Detect which cell encompasses the target text, then output its [X, Y] center coordinate. 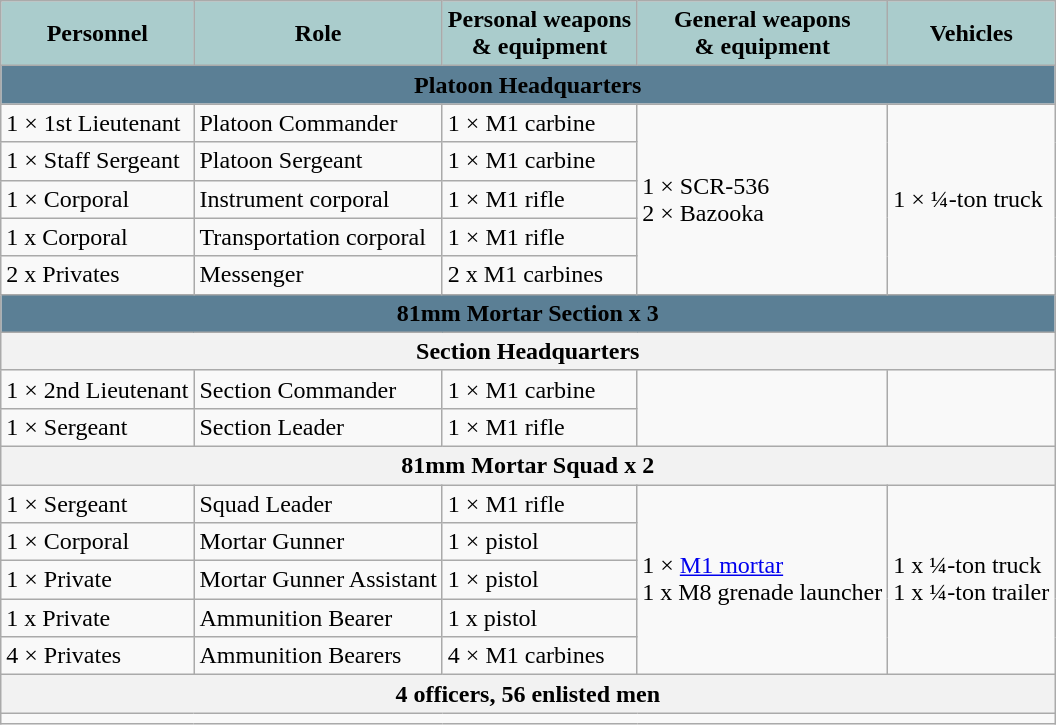
1 x ¼-ton truck1 x ¼-ton trailer [972, 579]
1 × Private [98, 580]
Messenger [318, 275]
Platoon Commander [318, 123]
1 × 2nd Lieutenant [98, 389]
Mortar Gunner Assistant [318, 580]
1 × M1 mortar1 x M8 grenade launcher [762, 579]
Vehicles [972, 34]
Squad Leader [318, 503]
81mm Mortar Section x 3 [528, 313]
Personnel [98, 34]
2 x Privates [98, 275]
Mortar Gunner [318, 542]
Transportation corporal [318, 237]
Section Commander [318, 389]
1 × Staff Sergeant [98, 161]
Role [318, 34]
4 × M1 carbines [539, 656]
Platoon Sergeant [318, 161]
Platoon Headquarters [528, 85]
1 × 1st Lieutenant [98, 123]
1 x Private [98, 618]
81mm Mortar Squad x 2 [528, 465]
1 x pistol [539, 618]
1 × ¼-ton truck [972, 199]
Ammunition Bearers [318, 656]
Ammunition Bearer [318, 618]
Instrument corporal [318, 199]
Section Leader [318, 427]
1 × SCR-5362 × Bazooka [762, 199]
1 x Corporal [98, 237]
Section Headquarters [528, 351]
4 × Privates [98, 656]
General weapons& equipment [762, 34]
2 x M1 carbines [539, 275]
Personal weapons& equipment [539, 34]
4 officers, 56 enlisted men [528, 694]
